Identify which cell holds the provided text, then report its [X, Y] central coordinate. 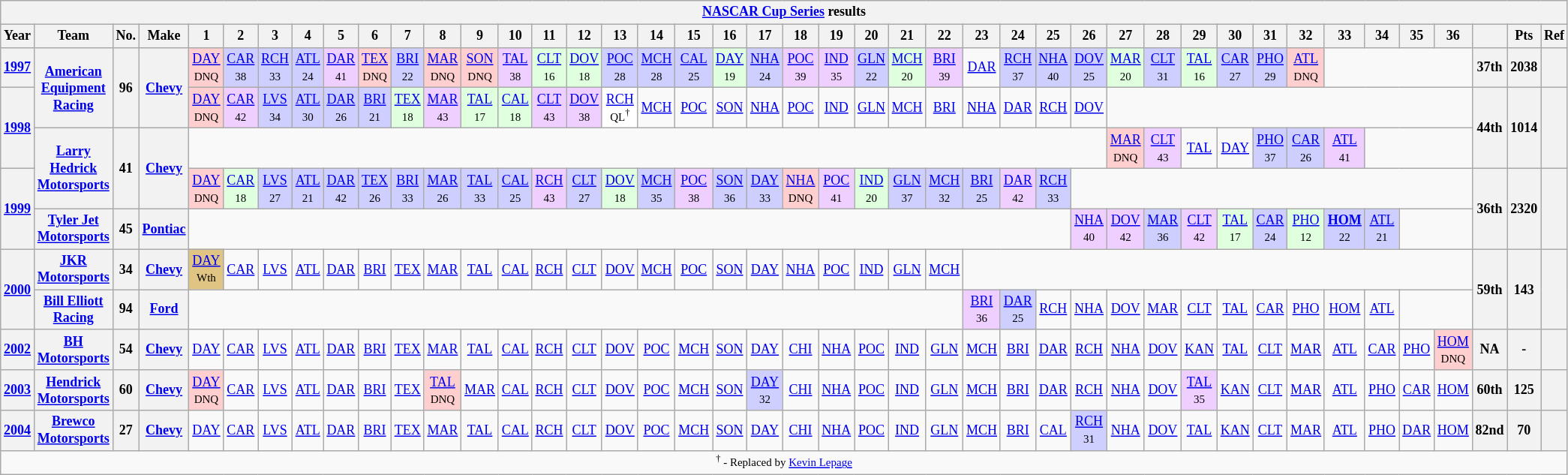
45 [126, 229]
ATL24 [308, 68]
ATLDNQ [1306, 68]
15 [694, 36]
POC38 [694, 189]
TAL38 [515, 68]
1998 [18, 128]
BRI36 [982, 310]
CAR38 [241, 68]
37th [1490, 68]
Bill Elliott Racing [74, 310]
IND35 [837, 68]
70 [1524, 431]
26 [1089, 36]
PHO29 [1270, 68]
DAY19 [730, 68]
CAL18 [515, 108]
36th [1490, 209]
DAR41 [341, 68]
No. [126, 36]
RCH37 [1017, 68]
ATL30 [308, 108]
23 [982, 36]
MAR36 [1163, 229]
5 [341, 36]
CAR42 [241, 108]
American Equipment Racing [74, 88]
BRI39 [945, 68]
2320 [1524, 209]
24 [1017, 36]
TEX26 [375, 189]
SON36 [730, 189]
MAR43 [443, 108]
HOM22 [1344, 229]
POC39 [801, 68]
GLN37 [907, 189]
IND20 [872, 189]
4 [308, 36]
BRI33 [407, 189]
MCH32 [945, 189]
2002 [18, 350]
TAL16 [1200, 68]
14 [656, 36]
NA [1490, 350]
Hendrick Motorsports [74, 390]
Make [164, 36]
22 [945, 36]
DAYWth [206, 269]
1999 [18, 209]
41 [126, 168]
1 [206, 36]
DAY32 [765, 390]
TEX18 [407, 108]
7 [407, 36]
143 [1524, 290]
25 [1053, 36]
60 [126, 390]
DAR26 [341, 108]
96 [126, 88]
94 [126, 310]
28 [1163, 36]
8 [443, 36]
ATL41 [1344, 149]
CAR18 [241, 189]
30 [1235, 36]
9 [480, 36]
CAR27 [1235, 68]
2004 [18, 431]
CLT27 [584, 189]
LVS27 [275, 189]
2 [241, 36]
DOV25 [1089, 68]
60th [1490, 390]
CAR24 [1270, 229]
17 [765, 36]
POC41 [837, 189]
36 [1454, 36]
PHO12 [1306, 229]
DAY33 [765, 189]
20 [872, 36]
10 [515, 36]
3 [275, 36]
Tyler Jet Motorsports [74, 229]
MCH28 [656, 68]
2003 [18, 390]
POC28 [620, 68]
Larry Hedrick Motorsports [74, 168]
MAR26 [443, 189]
DAR25 [1017, 310]
CLT42 [1200, 229]
MAR20 [1125, 68]
11 [549, 36]
33 [1344, 36]
44th [1490, 128]
RCHQL† [620, 108]
- [1524, 350]
35 [1416, 36]
MCH35 [656, 189]
TAL35 [1200, 390]
† - Replaced by Kevin Lepage [785, 462]
JKR Motorsports [74, 269]
Pts [1524, 36]
18 [801, 36]
RCH43 [549, 189]
PHO37 [1270, 149]
13 [620, 36]
Pontiac [164, 229]
TAL33 [480, 189]
31 [1270, 36]
2000 [18, 290]
BRI22 [407, 68]
BH Motorsports [74, 350]
DOV42 [1125, 229]
1997 [18, 68]
82nd [1490, 431]
125 [1524, 390]
2038 [1524, 68]
MCH20 [907, 68]
BRI21 [375, 108]
GLN22 [872, 68]
DOV38 [584, 108]
CLT31 [1163, 68]
1014 [1524, 128]
6 [375, 36]
29 [1200, 36]
CAR26 [1306, 149]
16 [730, 36]
Team [74, 36]
Brewco Motorsports [74, 431]
54 [126, 350]
CLT16 [549, 68]
NASCAR Cup Series results [785, 12]
NHADNQ [801, 189]
HOMDNQ [1454, 350]
19 [837, 36]
NHA24 [765, 68]
SONDNQ [480, 68]
RCH31 [1089, 431]
TEXDNQ [375, 68]
Ref [1554, 36]
21 [907, 36]
LVS34 [275, 108]
12 [584, 36]
Year [18, 36]
TALDNQ [443, 390]
32 [1306, 36]
59th [1490, 290]
Ford [164, 310]
BRI25 [982, 189]
